Detect which cell encompasses the target text, then output its (x, y) center coordinate. 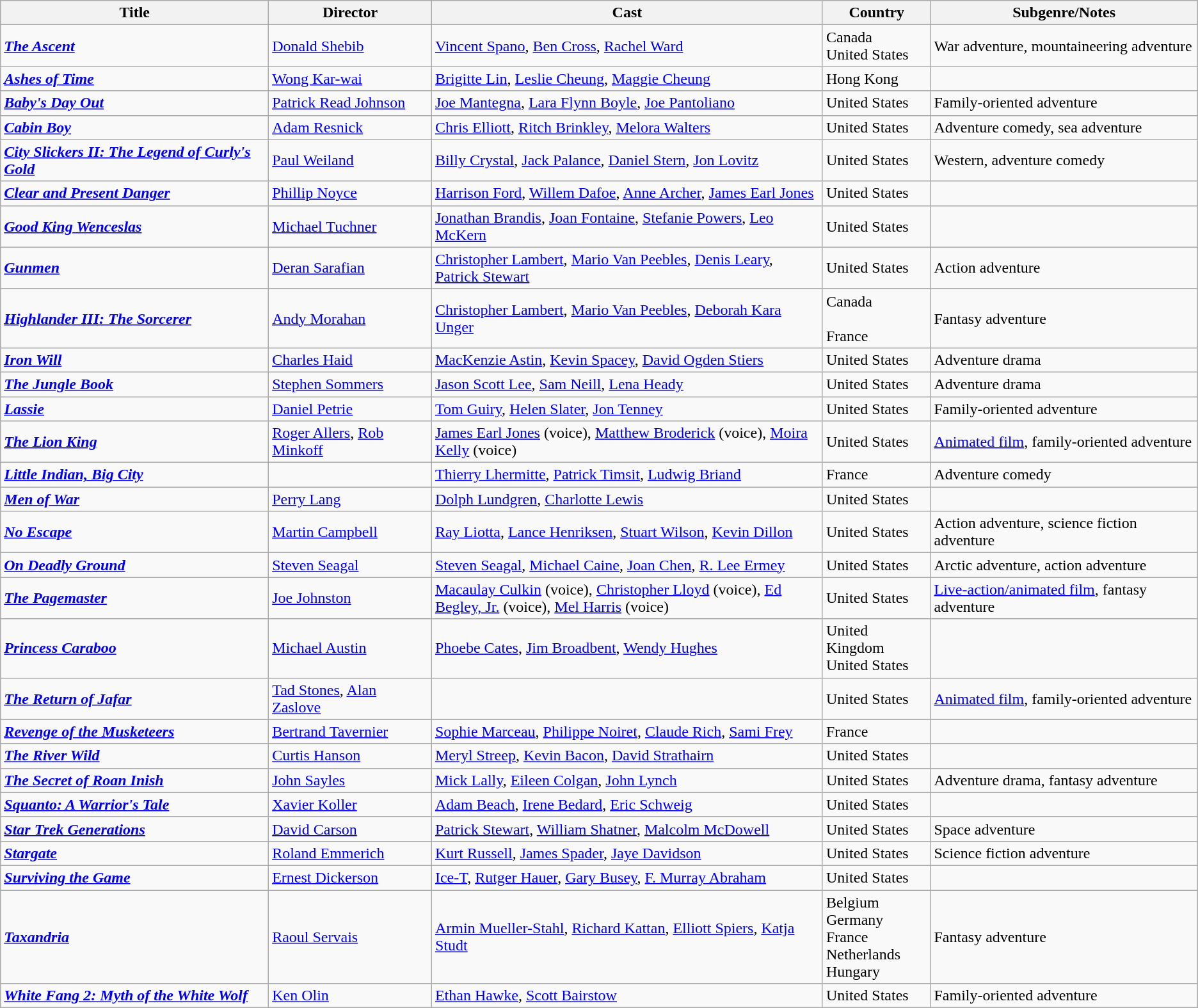
Roland Emmerich (351, 853)
United KingdomUnited States (876, 648)
Director (351, 13)
War adventure, mountaineering adventure (1064, 46)
The Pagemaster (134, 598)
Thierry Lhermitte, Patrick Timsit, Ludwig Briand (627, 475)
No Escape (134, 532)
Adventure drama, fantasy adventure (1064, 780)
Vincent Spano, Ben Cross, Rachel Ward (627, 46)
Squanto: A Warrior's Tale (134, 804)
The Secret of Roan Inish (134, 780)
Baby's Day Out (134, 103)
Raoul Servais (351, 936)
Arctic adventure, action adventure (1064, 565)
Gunmen (134, 268)
Xavier Koller (351, 804)
Christopher Lambert, Mario Van Peebles, Denis Leary, Patrick Stewart (627, 268)
James Earl Jones (voice), Matthew Broderick (voice), Moira Kelly (voice) (627, 442)
Good King Wenceslas (134, 227)
CanadaUnited States (876, 46)
Harrison Ford, Willem Dafoe, Anne Archer, James Earl Jones (627, 193)
Princess Caraboo (134, 648)
Iron Will (134, 360)
Billy Crystal, Jack Palance, Daniel Stern, Jon Lovitz (627, 160)
On Deadly Ground (134, 565)
City Slickers II: The Legend of Curly's Gold (134, 160)
Live-action/animated film, fantasy adventure (1064, 598)
John Sayles (351, 780)
Michael Tuchner (351, 227)
The Lion King (134, 442)
White Fang 2: Myth of the White Wolf (134, 996)
Dolph Lundgren, Charlotte Lewis (627, 499)
Christopher Lambert, Mario Van Peebles, Deborah Kara Unger (627, 318)
Brigitte Lin, Leslie Cheung, Maggie Cheung (627, 79)
Title (134, 13)
Lassie (134, 409)
Country (876, 13)
Michael Austin (351, 648)
Tad Stones, Alan Zaslove (351, 699)
The Return of Jafar (134, 699)
Macaulay Culkin (voice), Christopher Lloyd (voice), Ed Begley, Jr. (voice), Mel Harris (voice) (627, 598)
Bertrand Tavernier (351, 732)
Stephen Sommers (351, 384)
Steven Seagal (351, 565)
Phillip Noyce (351, 193)
Ethan Hawke, Scott Bairstow (627, 996)
Adventure comedy (1064, 475)
Cast (627, 13)
Donald Shebib (351, 46)
Perry Lang (351, 499)
Cabin Boy (134, 127)
Action adventure (1064, 268)
Phoebe Cates, Jim Broadbent, Wendy Hughes (627, 648)
Adam Beach, Irene Bedard, Eric Schweig (627, 804)
CanadaFrance (876, 318)
Patrick Read Johnson (351, 103)
Joe Johnston (351, 598)
Curtis Hanson (351, 756)
David Carson (351, 829)
Andy Morahan (351, 318)
Star Trek Generations (134, 829)
Ernest Dickerson (351, 877)
Deran Sarafian (351, 268)
Subgenre/Notes (1064, 13)
Science fiction adventure (1064, 853)
Adam Resnick (351, 127)
Stargate (134, 853)
Ken Olin (351, 996)
Meryl Streep, Kevin Bacon, David Strathairn (627, 756)
Wong Kar-wai (351, 79)
Ray Liotta, Lance Henriksen, Stuart Wilson, Kevin Dillon (627, 532)
The Jungle Book (134, 384)
Jason Scott Lee, Sam Neill, Lena Heady (627, 384)
Little Indian, Big City (134, 475)
Revenge of the Musketeers (134, 732)
Space adventure (1064, 829)
Taxandria (134, 936)
Steven Seagal, Michael Caine, Joan Chen, R. Lee Ermey (627, 565)
Tom Guiry, Helen Slater, Jon Tenney (627, 409)
Martin Campbell (351, 532)
Charles Haid (351, 360)
Paul Weiland (351, 160)
Sophie Marceau, Philippe Noiret, Claude Rich, Sami Frey (627, 732)
The Ascent (134, 46)
Joe Mantegna, Lara Flynn Boyle, Joe Pantoliano (627, 103)
Ice-T, Rutger Hauer, Gary Busey, F. Murray Abraham (627, 877)
Jonathan Brandis, Joan Fontaine, Stefanie Powers, Leo McKern (627, 227)
Highlander III: The Sorcerer (134, 318)
Kurt Russell, James Spader, Jaye Davidson (627, 853)
Ashes of Time (134, 79)
Armin Mueller-Stahl, Richard Kattan, Elliott Spiers, Katja Studt (627, 936)
Surviving the Game (134, 877)
Adventure comedy, sea adventure (1064, 127)
Patrick Stewart, William Shatner, Malcolm McDowell (627, 829)
Men of War (134, 499)
Mick Lally, Eileen Colgan, John Lynch (627, 780)
Roger Allers, Rob Minkoff (351, 442)
Hong Kong (876, 79)
Action adventure, science fiction adventure (1064, 532)
The River Wild (134, 756)
Chris Elliott, Ritch Brinkley, Melora Walters (627, 127)
Western, adventure comedy (1064, 160)
Clear and Present Danger (134, 193)
MacKenzie Astin, Kevin Spacey, David Ogden Stiers (627, 360)
Daniel Petrie (351, 409)
BelgiumGermanyFranceNetherlandsHungary (876, 936)
